Identify which cell holds the provided text, then report its (X, Y) central coordinate. 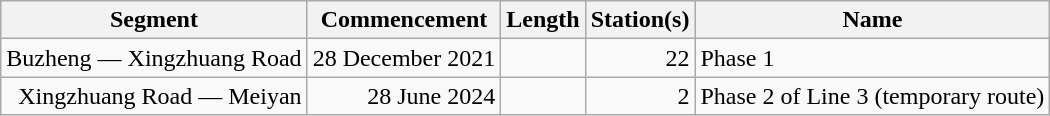
28 December 2021 (404, 58)
2 (640, 96)
Station(s) (640, 20)
28 June 2024 (404, 96)
Phase 2 of Line 3 (temporary route) (872, 96)
Phase 1 (872, 58)
Commencement (404, 20)
Buzheng — Xingzhuang Road (154, 58)
22 (640, 58)
Length (543, 20)
Xingzhuang Road — Meiyan (154, 96)
Name (872, 20)
Segment (154, 20)
